From the cell containing the given text, extract its center point as (x, y) coordinate. 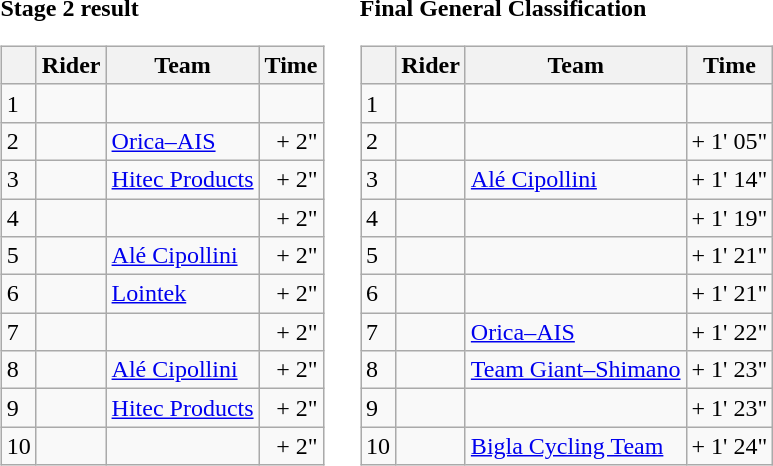
+ 1' 05" (730, 141)
+ 1' 14" (730, 179)
Team Giant–Shimano (576, 370)
+ 1' 24" (730, 446)
Bigla Cycling Team (576, 446)
Lointek (182, 294)
+ 1' 22" (730, 332)
+ 1' 19" (730, 217)
